Locate the cell with the specified text and output its (x, y) center coordinate. 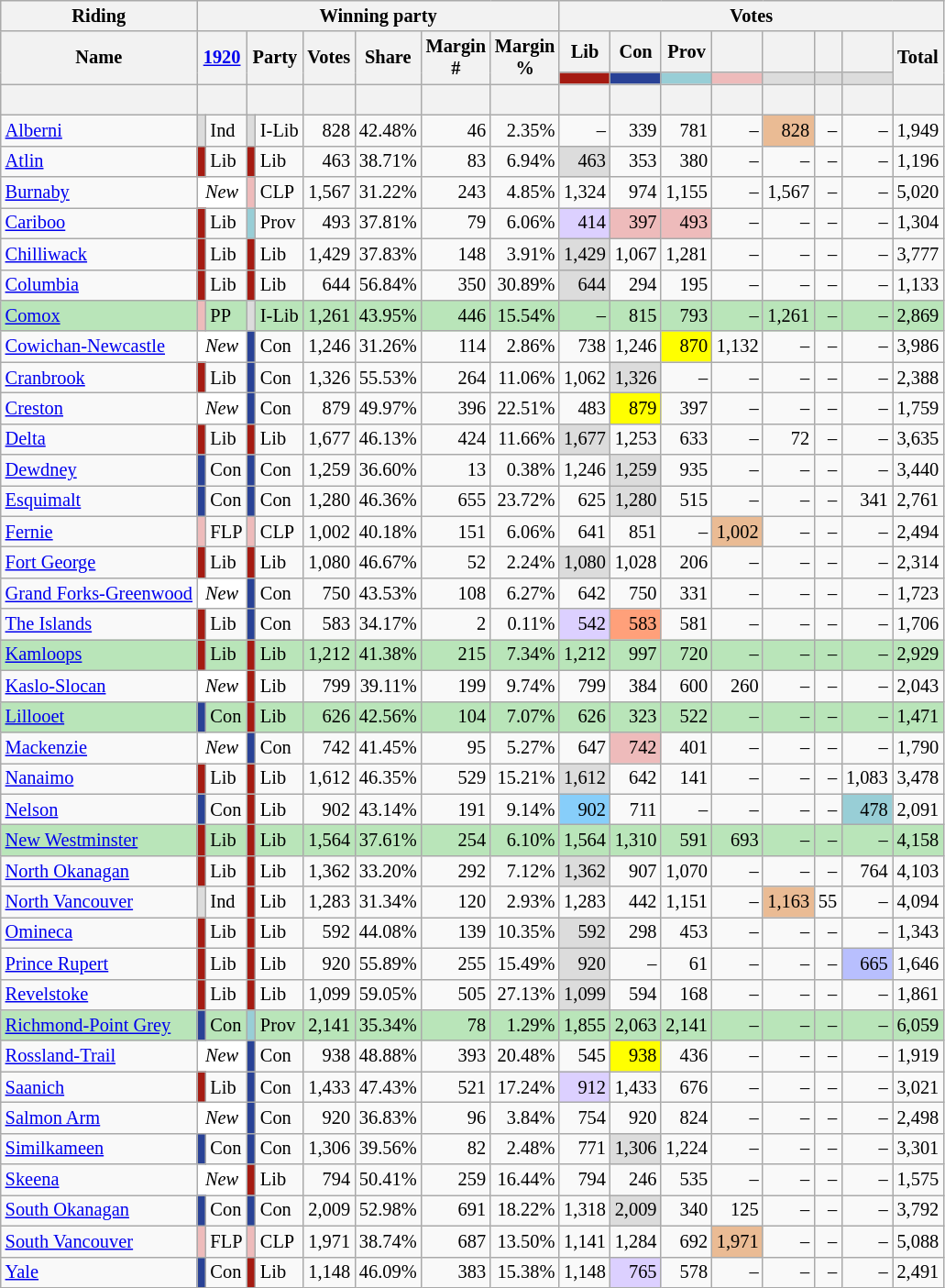
11.66% (524, 439)
Margin% (524, 58)
446 (456, 315)
Burnaby (99, 193)
907 (636, 871)
Cariboo (99, 223)
1,949 (918, 130)
36.60% (389, 470)
Cowichan-Newcastle (99, 347)
7.34% (524, 655)
1,343 (918, 932)
38.74% (389, 1241)
292 (456, 871)
83 (456, 161)
Party (275, 58)
15.38% (524, 1272)
56.84% (389, 285)
1,706 (918, 624)
9.14% (524, 809)
44.08% (389, 932)
2 (456, 624)
2,314 (918, 562)
55.89% (389, 963)
1,067 (636, 254)
15.21% (524, 778)
1,790 (918, 747)
46.09% (389, 1272)
Riding (99, 16)
168 (687, 995)
48.88% (389, 1056)
72 (788, 439)
647 (585, 747)
South Vancouver (99, 1241)
641 (585, 532)
Mackenzie (99, 747)
545 (585, 1056)
522 (687, 717)
37.81% (389, 223)
5,020 (918, 193)
50.41% (389, 1180)
339 (636, 130)
3,635 (918, 439)
1,646 (918, 963)
120 (456, 902)
294 (636, 285)
22.51% (524, 408)
Esquimalt (99, 501)
139 (456, 932)
600 (687, 686)
Nanaimo (99, 778)
1,284 (636, 1241)
478 (867, 809)
824 (687, 1117)
483 (585, 408)
59.05% (389, 995)
Chilliwack (99, 254)
436 (687, 1056)
43.14% (389, 809)
771 (585, 1149)
43.53% (389, 593)
39.56% (389, 1149)
Prince Rupert (99, 963)
13 (456, 470)
104 (456, 717)
114 (456, 347)
2.24% (524, 562)
Skeena (99, 1180)
1,759 (918, 408)
633 (687, 439)
3,440 (918, 470)
47.43% (389, 1087)
1,163 (788, 902)
997 (636, 655)
594 (636, 995)
206 (687, 562)
453 (687, 932)
Delta (99, 439)
396 (456, 408)
3,301 (918, 1149)
Alberni (99, 130)
Cranbrook (99, 378)
1,575 (918, 1180)
1,919 (918, 1056)
2,929 (918, 655)
2,494 (918, 532)
46 (456, 130)
350 (456, 285)
46.67% (389, 562)
Share (389, 58)
61 (687, 963)
Margin# (456, 58)
23.72% (524, 501)
331 (687, 593)
383 (456, 1272)
95 (456, 747)
27.13% (524, 995)
Yale (99, 1272)
20.48% (524, 1056)
793 (687, 315)
37.83% (389, 254)
442 (636, 902)
4,094 (918, 902)
754 (585, 1117)
42.48% (389, 130)
49.97% (389, 408)
34.17% (389, 624)
7.12% (524, 871)
2.35% (524, 130)
243 (456, 193)
323 (636, 717)
37.61% (389, 840)
1,062 (585, 378)
424 (456, 439)
6,059 (918, 1025)
Dewdney (99, 470)
16.44% (524, 1180)
4,103 (918, 871)
199 (456, 686)
North Okanagan (99, 871)
1,028 (636, 562)
7.07% (524, 717)
414 (585, 223)
Comox (99, 315)
PP (227, 315)
46.35% (389, 778)
815 (636, 315)
11.06% (524, 378)
693 (738, 840)
676 (687, 1087)
151 (456, 532)
341 (867, 501)
35.34% (389, 1025)
55 (828, 902)
9.74% (524, 686)
15.49% (524, 963)
Nelson (99, 809)
3,021 (918, 1087)
246 (636, 1180)
505 (456, 995)
581 (687, 624)
46.36% (389, 501)
31.22% (389, 193)
393 (456, 1056)
0.11% (524, 624)
1.29% (524, 1025)
401 (687, 747)
3,792 (918, 1210)
195 (687, 285)
2,761 (918, 501)
Kaslo-Slocan (99, 686)
3,478 (918, 778)
40.18% (389, 532)
125 (738, 1210)
521 (456, 1087)
1,855 (585, 1025)
259 (456, 1180)
765 (636, 1272)
340 (687, 1210)
2,869 (918, 315)
Saanich (99, 1087)
298 (636, 932)
82 (456, 1149)
52.98% (389, 1210)
Similkameen (99, 1149)
711 (636, 809)
4,158 (918, 840)
1,253 (636, 439)
2.93% (524, 902)
625 (585, 501)
1,310 (636, 840)
Fort George (99, 562)
1,861 (918, 995)
Revelstoke (99, 995)
3.84% (524, 1117)
Kamloops (99, 655)
264 (456, 378)
1,318 (585, 1210)
691 (456, 1210)
215 (456, 655)
13.50% (524, 1241)
33.20% (389, 871)
2,063 (636, 1025)
41.38% (389, 655)
3.91% (524, 254)
79 (456, 223)
31.34% (389, 902)
15.54% (524, 315)
Rossland-Trail (99, 1056)
1,133 (918, 285)
260 (738, 686)
1,196 (918, 161)
692 (687, 1241)
39.11% (389, 686)
New Westminster (99, 840)
1,132 (738, 347)
1,155 (687, 193)
North Vancouver (99, 902)
31.26% (389, 347)
148 (456, 254)
191 (456, 809)
912 (585, 1087)
0.38% (524, 470)
2,498 (918, 1117)
1920 (222, 58)
18.22% (524, 1210)
974 (636, 193)
380 (687, 161)
3,777 (918, 254)
43.95% (389, 315)
5.27% (524, 747)
6.10% (524, 840)
655 (456, 501)
1,324 (585, 193)
2.48% (524, 1149)
2,043 (918, 686)
591 (687, 840)
46.13% (389, 439)
Creston (99, 408)
529 (456, 778)
96 (456, 1117)
52 (456, 562)
515 (687, 501)
687 (456, 1241)
1,151 (687, 902)
542 (585, 624)
851 (636, 532)
41.45% (389, 747)
South Okanagan (99, 1210)
738 (585, 347)
2.86% (524, 347)
781 (687, 130)
Name (99, 58)
5,088 (918, 1241)
254 (456, 840)
Grand Forks-Greenwood (99, 593)
Total (918, 58)
2,491 (918, 1272)
2,091 (918, 809)
55.53% (389, 378)
The Islands (99, 624)
3,986 (918, 347)
1,070 (687, 871)
17.24% (524, 1087)
Omineca (99, 932)
Lillooet (99, 717)
Columbia (99, 285)
Fernie (99, 532)
108 (456, 593)
10.35% (524, 932)
Atlin (99, 161)
42.56% (389, 717)
30.89% (524, 285)
Winning party (378, 16)
1,304 (918, 223)
1,281 (687, 254)
1,141 (585, 1241)
255 (456, 963)
535 (687, 1180)
1,471 (918, 717)
141 (687, 778)
764 (867, 871)
Richmond-Point Grey (99, 1025)
38.71% (389, 161)
1,224 (687, 1149)
36.83% (389, 1117)
6.94% (524, 161)
870 (687, 347)
720 (687, 655)
578 (687, 1272)
935 (687, 470)
Salmon Arm (99, 1117)
1,723 (918, 593)
384 (636, 686)
6.27% (524, 593)
1,083 (867, 778)
2,388 (918, 378)
353 (636, 161)
4.85% (524, 193)
665 (867, 963)
78 (456, 1025)
